From the cell containing the given text, extract its center point as [x, y] coordinate. 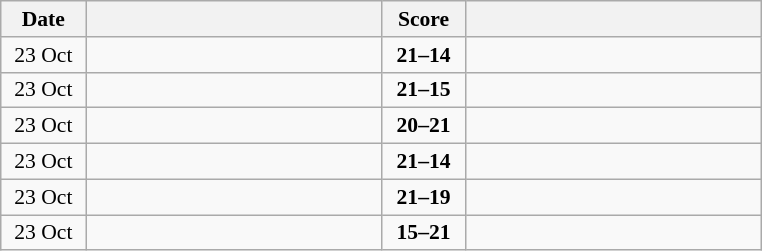
21–19 [424, 197]
Date [44, 19]
21–15 [424, 90]
20–21 [424, 126]
Score [424, 19]
15–21 [424, 233]
